Return the (x, y) coordinate for the center point of the cell that contains the specified text.  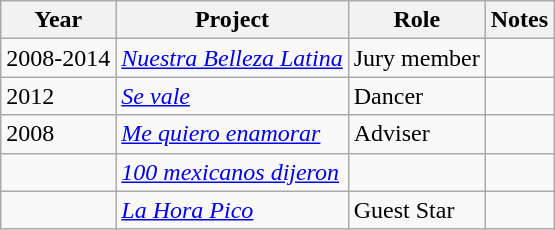
Year (58, 20)
La Hora Pico (232, 210)
Guest Star (416, 210)
100 mexicanos dijeron (232, 172)
2008-2014 (58, 58)
Adviser (416, 134)
Dancer (416, 96)
2008 (58, 134)
Jury member (416, 58)
Notes (519, 20)
Role (416, 20)
Me quiero enamorar (232, 134)
Se vale (232, 96)
Nuestra Belleza Latina (232, 58)
Project (232, 20)
2012 (58, 96)
